Locate the cell with the specified text and output its [X, Y] center coordinate. 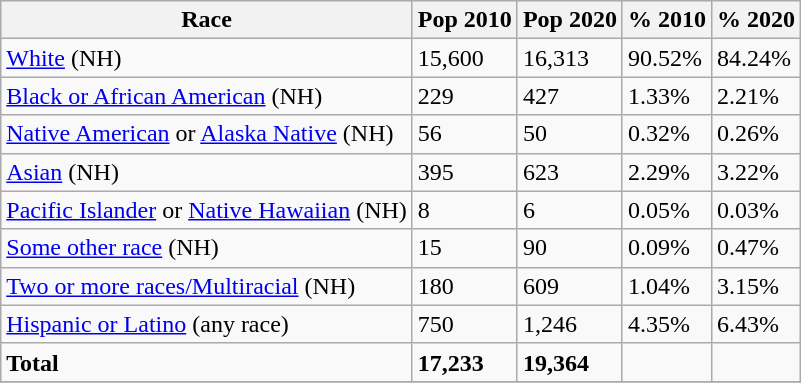
6 [570, 210]
4.35% [666, 324]
0.05% [666, 210]
0.32% [666, 134]
Race [207, 20]
56 [464, 134]
Two or more races/Multiracial (NH) [207, 286]
Asian (NH) [207, 172]
Pop 2010 [464, 20]
1.04% [666, 286]
229 [464, 96]
84.24% [756, 58]
2.29% [666, 172]
White (NH) [207, 58]
8 [464, 210]
16,313 [570, 58]
Some other race (NH) [207, 248]
Native American or Alaska Native (NH) [207, 134]
427 [570, 96]
2.21% [756, 96]
17,233 [464, 362]
6.43% [756, 324]
19,364 [570, 362]
15 [464, 248]
Total [207, 362]
1,246 [570, 324]
15,600 [464, 58]
% 2020 [756, 20]
609 [570, 286]
Hispanic or Latino (any race) [207, 324]
90 [570, 248]
Black or African American (NH) [207, 96]
395 [464, 172]
0.47% [756, 248]
0.03% [756, 210]
180 [464, 286]
90.52% [666, 58]
Pacific Islander or Native Hawaiian (NH) [207, 210]
623 [570, 172]
0.26% [756, 134]
% 2010 [666, 20]
50 [570, 134]
750 [464, 324]
Pop 2020 [570, 20]
3.15% [756, 286]
0.09% [666, 248]
3.22% [756, 172]
1.33% [666, 96]
